Determine the (X, Y) coordinate at the center of the cell enclosing the given text.  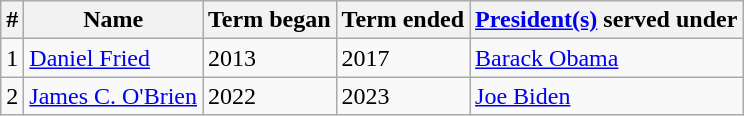
2017 (403, 58)
# (12, 20)
Joe Biden (606, 96)
2013 (270, 58)
Barack Obama (606, 58)
President(s) served under (606, 20)
1 (12, 58)
2 (12, 96)
Term began (270, 20)
2022 (270, 96)
2023 (403, 96)
James C. O'Brien (114, 96)
Name (114, 20)
Term ended (403, 20)
Daniel Fried (114, 58)
